Identify which cell holds the provided text, then report its [x, y] central coordinate. 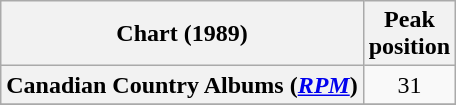
Chart (1989) [182, 34]
Peak position [409, 34]
Canadian Country Albums (RPM) [182, 85]
31 [409, 85]
